Pinpoint the cell where the given text exists, returning its [x, y] midpoint coordinate. 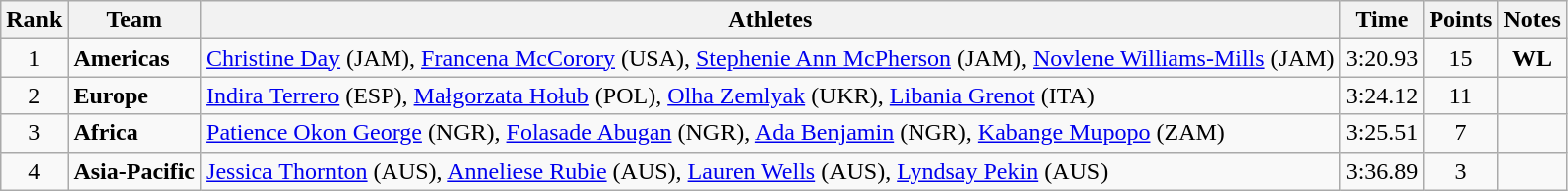
15 [1460, 58]
Asia-Pacific [134, 171]
Indira Terrero (ESP), Małgorzata Hołub (POL), Olha Zemlyak (UKR), Libania Grenot (ITA) [771, 95]
Europe [134, 95]
Athletes [771, 20]
Patience Okon George (NGR), Folasade Abugan (NGR), Ada Benjamin (NGR), Kabange Mupopo (ZAM) [771, 133]
3:24.12 [1382, 95]
Rank [34, 20]
3:36.89 [1382, 171]
Notes [1532, 20]
2 [34, 95]
4 [34, 171]
11 [1460, 95]
Americas [134, 58]
Christine Day (JAM), Francena McCorory (USA), Stephenie Ann McPherson (JAM), Novlene Williams-Mills (JAM) [771, 58]
Time [1382, 20]
Africa [134, 133]
1 [34, 58]
7 [1460, 133]
3:25.51 [1382, 133]
Jessica Thornton (AUS), Anneliese Rubie (AUS), Lauren Wells (AUS), Lyndsay Pekin (AUS) [771, 171]
Team [134, 20]
WL [1532, 58]
3:20.93 [1382, 58]
Points [1460, 20]
